Extract the [X, Y] coordinate from the center of the cell holding the provided text.  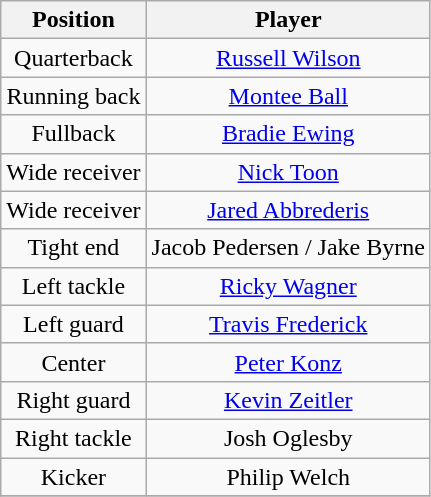
Peter Konz [288, 362]
Nick Toon [288, 172]
Running back [74, 96]
Player [288, 20]
Ricky Wagner [288, 286]
Position [74, 20]
Russell Wilson [288, 58]
Tight end [74, 248]
Philip Welch [288, 477]
Right guard [74, 400]
Center [74, 362]
Josh Oglesby [288, 438]
Quarterback [74, 58]
Left tackle [74, 286]
Kevin Zeitler [288, 400]
Travis Frederick [288, 324]
Left guard [74, 324]
Fullback [74, 134]
Kicker [74, 477]
Right tackle [74, 438]
Jacob Pedersen / Jake Byrne [288, 248]
Montee Ball [288, 96]
Bradie Ewing [288, 134]
Jared Abbrederis [288, 210]
